Return the [x, y] coordinate for the center point of the cell that contains the specified text.  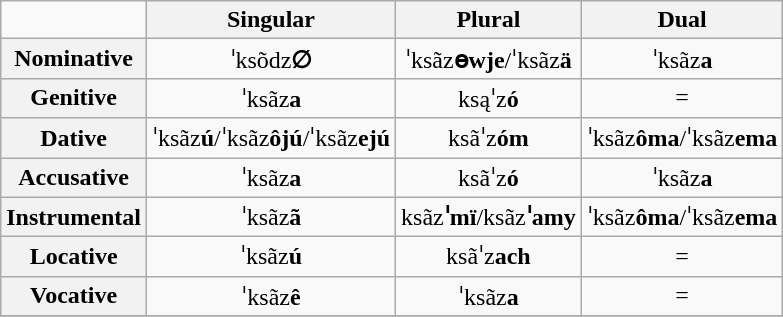
ksãzˈmï/ksãzˈamy [489, 217]
Genitive [74, 98]
Singular [270, 20]
ksąˈzó [489, 98]
Dual [682, 20]
ˈksãzú/ˈksãzôjú/ˈksãzejú [270, 138]
ˈksãzú [270, 257]
Locative [74, 257]
ksãˈzach [489, 257]
Dative [74, 138]
ˈksõdz∅ [270, 59]
ˈksãzê [270, 296]
Nominative [74, 59]
Accusative [74, 178]
Instrumental [74, 217]
ˈksãzã [270, 217]
ksãˈzóm [489, 138]
ˈksãzɵwje/ˈksãzä [489, 59]
ksãˈzó [489, 178]
Plural [489, 20]
Vocative [74, 296]
